Locate the cell with the specified text and output its [x, y] center coordinate. 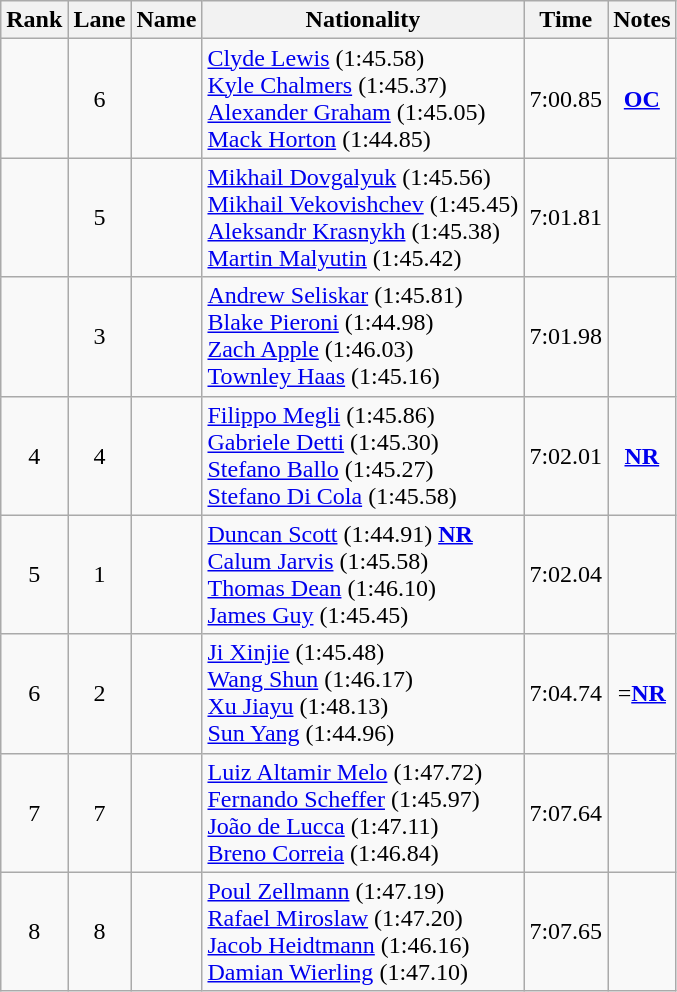
7:01.98 [566, 336]
=NR [642, 694]
Andrew Seliskar (1:45.81)Blake Pieroni (1:44.98)Zach Apple (1:46.03)Townley Haas (1:45.16) [363, 336]
Rank [34, 20]
7:01.81 [566, 218]
Ji Xinjie (1:45.48)Wang Shun (1:46.17)Xu Jiayu (1:48.13)Sun Yang (1:44.96) [363, 694]
Nationality [363, 20]
Filippo Megli (1:45.86)Gabriele Detti (1:45.30)Stefano Ballo (1:45.27)Stefano Di Cola (1:45.58) [363, 456]
Name [166, 20]
7:02.01 [566, 456]
7:07.65 [566, 932]
7:07.64 [566, 812]
Lane [100, 20]
Luiz Altamir Melo (1:47.72)Fernando Scheffer (1:45.97)João de Lucca (1:47.11)Breno Correia (1:46.84) [363, 812]
2 [100, 694]
7:02.04 [566, 574]
Clyde Lewis (1:45.58)Kyle Chalmers (1:45.37)Alexander Graham (1:45.05)Mack Horton (1:44.85) [363, 98]
Notes [642, 20]
7:04.74 [566, 694]
NR [642, 456]
7:00.85 [566, 98]
3 [100, 336]
Duncan Scott (1:44.91) NRCalum Jarvis (1:45.58)Thomas Dean (1:46.10)James Guy (1:45.45) [363, 574]
1 [100, 574]
OC [642, 98]
Poul Zellmann (1:47.19)Rafael Miroslaw (1:47.20)Jacob Heidtmann (1:46.16)Damian Wierling (1:47.10) [363, 932]
Time [566, 20]
Mikhail Dovgalyuk (1:45.56)Mikhail Vekovishchev (1:45.45)Aleksandr Krasnykh (1:45.38)Martin Malyutin (1:45.42) [363, 218]
